Return [X, Y] of the center of cell containing provided text 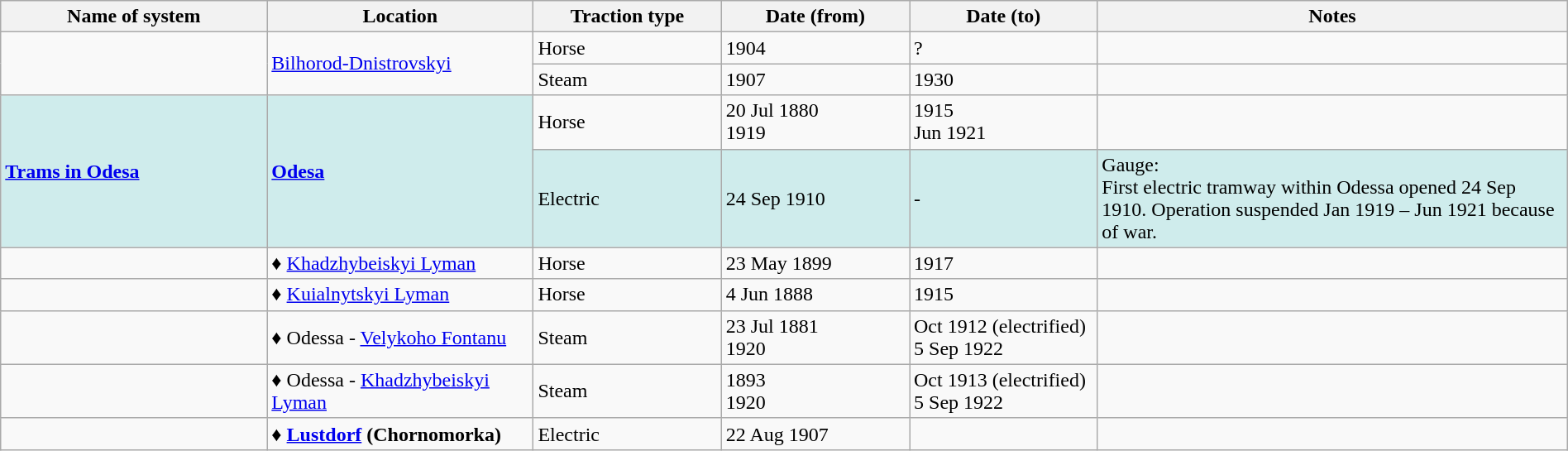
Location [400, 17]
Oct 1913 (electrified)5 Sep 1922 [1004, 391]
18931920 [815, 391]
1904 [815, 48]
Date (to) [1004, 17]
? [1004, 48]
Name of system [134, 17]
1917 [1004, 263]
♦ Khadzhybeiskyi Lyman [400, 263]
♦ Lustdorf (Chornomorka) [400, 434]
Date (from) [815, 17]
22 Aug 1907 [815, 434]
Notes [1332, 17]
Gauge: First electric tramway within Odessa opened 24 Sep 1910. Operation suspended Jan 1919 – Jun 1921 because of war. [1332, 199]
20 Jul 18801919 [815, 122]
Bilhorod-Dnistrovskyi [400, 64]
1907 [815, 79]
♦ Kuialnytskyi Lyman [400, 295]
Odesa [400, 171]
23 Jul 18811920 [815, 338]
1915Jun 1921 [1004, 122]
♦ Odessa - Khadzhybeiskyi Lyman [400, 391]
23 May 1899 [815, 263]
Traction type [627, 17]
1930 [1004, 79]
4 Jun 1888 [815, 295]
- [1004, 199]
24 Sep 1910 [815, 199]
Oct 1912 (electrified)5 Sep 1922 [1004, 338]
Trams in Odesa [134, 171]
1915 [1004, 295]
♦ Odessa - Velykoho Fontanu [400, 338]
